For the text-containing cell, return its midpoint in [x, y] coordinate format. 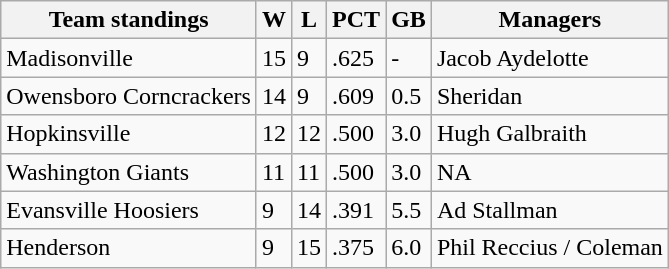
NA [550, 172]
Hopkinsville [129, 134]
Madisonville [129, 58]
Henderson [129, 248]
W [274, 20]
- [409, 58]
Phil Reccius / Coleman [550, 248]
0.5 [409, 96]
Team standings [129, 20]
Hugh Galbraith [550, 134]
Washington Giants [129, 172]
GB [409, 20]
Jacob Aydelotte [550, 58]
L [308, 20]
5.5 [409, 210]
PCT [356, 20]
Ad Stallman [550, 210]
Owensboro Corncrackers [129, 96]
6.0 [409, 248]
.375 [356, 248]
.625 [356, 58]
Sheridan [550, 96]
Evansville Hoosiers [129, 210]
Managers [550, 20]
.391 [356, 210]
.609 [356, 96]
